Determine the (x, y) coordinate at the center of the cell enclosing the given text.  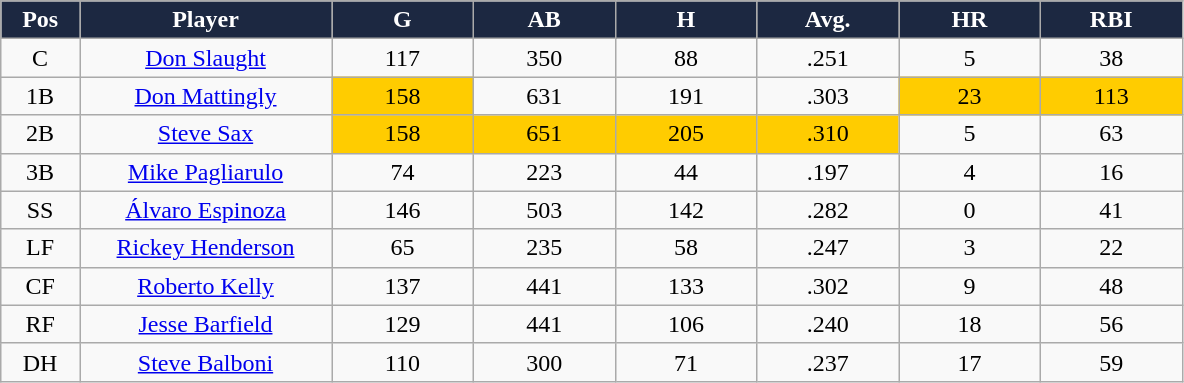
235 (544, 248)
63 (1111, 134)
350 (544, 58)
223 (544, 172)
Don Slaught (206, 58)
110 (403, 362)
LF (40, 248)
AB (544, 20)
H (686, 20)
3B (40, 172)
Steve Balboni (206, 362)
DH (40, 362)
Álvaro Espinoza (206, 210)
SS (40, 210)
.247 (828, 248)
117 (403, 58)
C (40, 58)
106 (686, 324)
129 (403, 324)
.302 (828, 286)
RF (40, 324)
CF (40, 286)
.251 (828, 58)
.237 (828, 362)
RBI (1111, 20)
Mike Pagliarulo (206, 172)
65 (403, 248)
.240 (828, 324)
56 (1111, 324)
48 (1111, 286)
651 (544, 134)
74 (403, 172)
38 (1111, 58)
Jesse Barfield (206, 324)
22 (1111, 248)
Player (206, 20)
4 (970, 172)
.303 (828, 96)
59 (1111, 362)
16 (1111, 172)
Pos (40, 20)
300 (544, 362)
137 (403, 286)
41 (1111, 210)
9 (970, 286)
.310 (828, 134)
17 (970, 362)
133 (686, 286)
Rickey Henderson (206, 248)
23 (970, 96)
Steve Sax (206, 134)
191 (686, 96)
18 (970, 324)
.197 (828, 172)
Roberto Kelly (206, 286)
146 (403, 210)
G (403, 20)
1B (40, 96)
Don Mattingly (206, 96)
113 (1111, 96)
71 (686, 362)
.282 (828, 210)
88 (686, 58)
44 (686, 172)
205 (686, 134)
Avg. (828, 20)
HR (970, 20)
0 (970, 210)
142 (686, 210)
58 (686, 248)
3 (970, 248)
503 (544, 210)
2B (40, 134)
631 (544, 96)
